Provide the [x, y] coordinate of the cell's center where the given text is located.  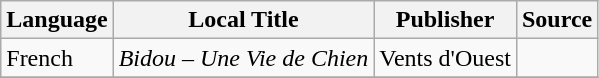
Vents d'Ouest [446, 58]
Bidou – Une Vie de Chien [244, 58]
Source [556, 20]
Publisher [446, 20]
French [57, 58]
Language [57, 20]
Local Title [244, 20]
